Output the (X, Y) coordinate of the center of the cell containing the given text.  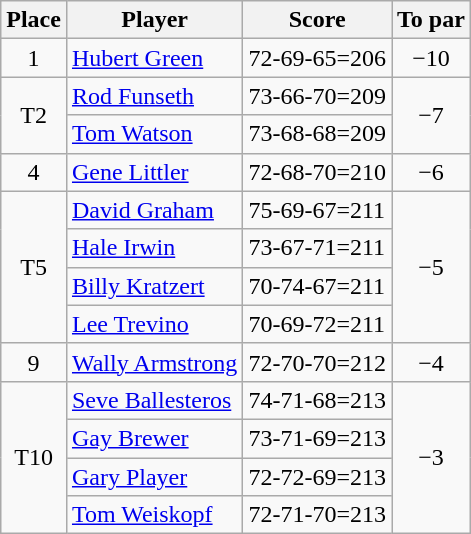
Hale Irwin (154, 248)
72-71-70=213 (318, 515)
−5 (432, 267)
−7 (432, 115)
70-74-67=211 (318, 286)
Seve Ballesteros (154, 400)
−6 (432, 172)
Score (318, 20)
72-70-70=212 (318, 362)
−10 (432, 58)
4 (34, 172)
Lee Trevino (154, 324)
David Graham (154, 210)
Place (34, 20)
73-66-70=209 (318, 96)
T2 (34, 115)
Billy Kratzert (154, 286)
72-69-65=206 (318, 58)
75-69-67=211 (318, 210)
−3 (432, 457)
Gary Player (154, 477)
Gene Littler (154, 172)
Player (154, 20)
74-71-68=213 (318, 400)
Wally Armstrong (154, 362)
Hubert Green (154, 58)
−4 (432, 362)
72-72-69=213 (318, 477)
73-68-68=209 (318, 134)
1 (34, 58)
72-68-70=210 (318, 172)
73-67-71=211 (318, 248)
Tom Watson (154, 134)
Tom Weiskopf (154, 515)
T10 (34, 457)
73-71-69=213 (318, 438)
9 (34, 362)
70-69-72=211 (318, 324)
Rod Funseth (154, 96)
T5 (34, 267)
Gay Brewer (154, 438)
To par (432, 20)
